From the cell containing the given text, extract its center point as [x, y] coordinate. 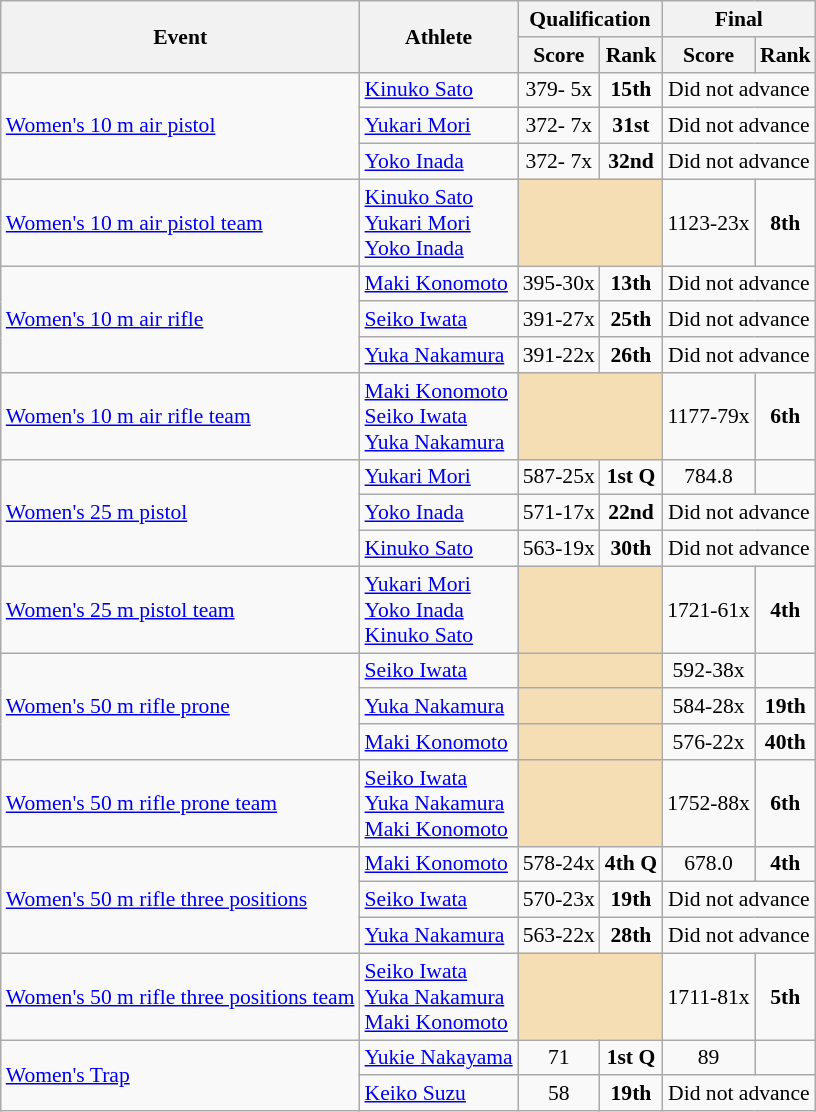
Maki KonomotoSeiko IwataYuka Nakamura [439, 416]
1123-23x [708, 222]
Keiko Suzu [439, 1094]
Women's 25 m pistol [180, 512]
784.8 [708, 477]
379- 5x [559, 90]
Qualification [590, 19]
32nd [631, 162]
58 [559, 1094]
8th [786, 222]
678.0 [708, 864]
571-17x [559, 513]
13th [631, 284]
Women's 25 m pistol team [180, 610]
Women's 50 m rifle prone team [180, 804]
4th Q [631, 864]
89 [708, 1058]
1711-81x [708, 996]
Athlete [439, 36]
Kinuko SatoYukari MoriYoko Inada [439, 222]
Yukie Nakayama [439, 1058]
Women's 10 m air rifle team [180, 416]
5th [786, 996]
1177-79x [708, 416]
576-22x [708, 742]
570-23x [559, 900]
Women's 50 m rifle prone [180, 706]
15th [631, 90]
1721-61x [708, 610]
584-28x [708, 707]
391-27x [559, 320]
1752-88x [708, 804]
Yukari MoriYoko InadaKinuko Sato [439, 610]
Women's 50 m rifle three positions team [180, 996]
25th [631, 320]
578-24x [559, 864]
563-22x [559, 936]
391-22x [559, 355]
Final [738, 19]
Event [180, 36]
563-19x [559, 549]
Women's 10 m air rifle [180, 320]
71 [559, 1058]
592-38x [708, 671]
28th [631, 936]
31st [631, 126]
587-25x [559, 477]
Women's 50 m rifle three positions [180, 900]
22nd [631, 513]
30th [631, 549]
Women's 10 m air pistol [180, 126]
40th [786, 742]
26th [631, 355]
Women's Trap [180, 1076]
395-30x [559, 284]
Women's 10 m air pistol team [180, 222]
